Output the (X, Y) coordinate of the center of the cell containing the given text.  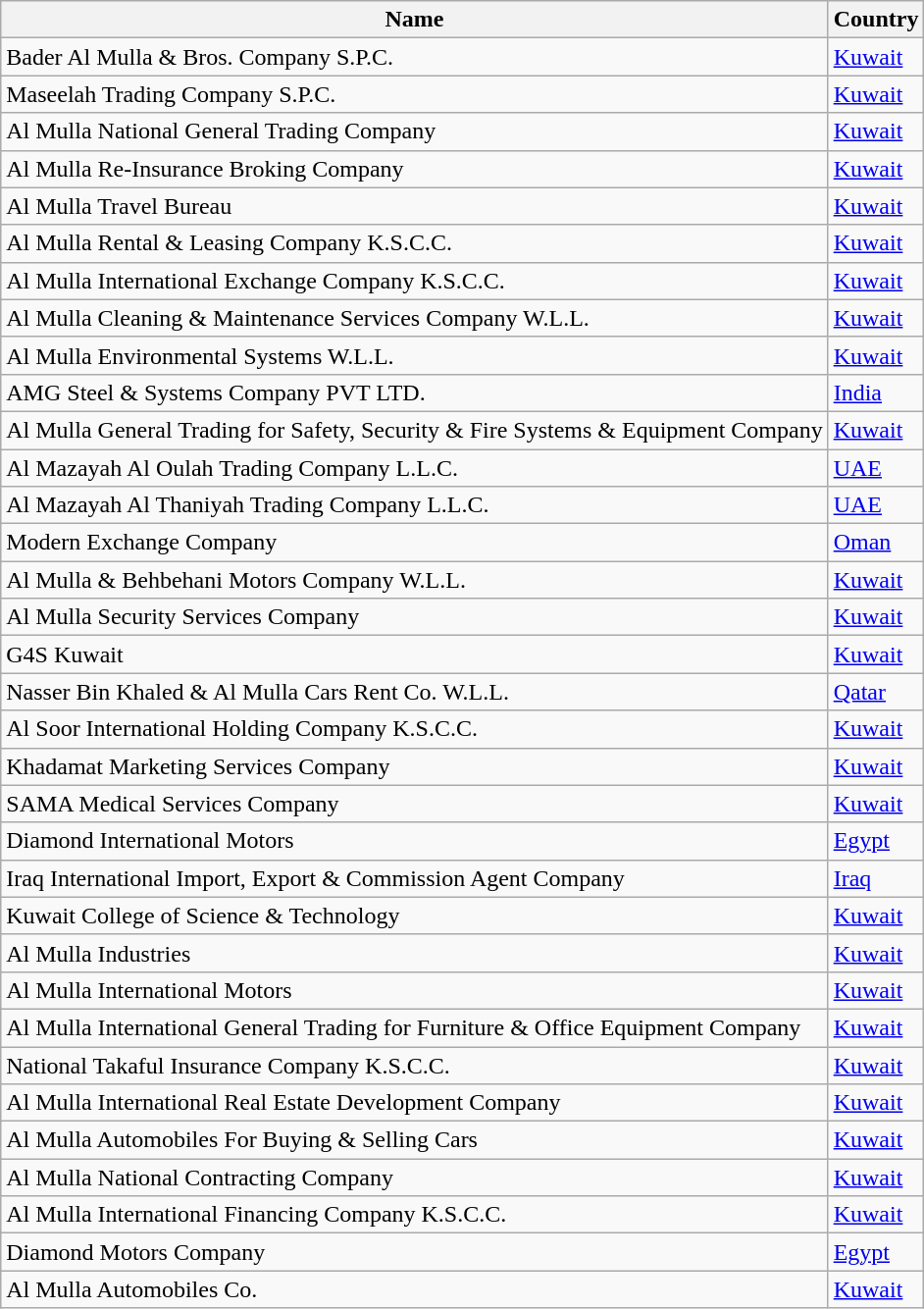
Al Mulla International Motors (414, 990)
Al Mulla General Trading for Safety, Security & Fire Systems & Equipment Company (414, 430)
Al Mulla Automobiles For Buying & Selling Cars (414, 1140)
Al Mulla International Exchange Company K.S.C.C. (414, 281)
Country (876, 20)
Al Mazayah Al Thaniyah Trading Company L.L.C. (414, 505)
Al Mulla International General Trading for Furniture & Office Equipment Company (414, 1027)
Modern Exchange Company (414, 543)
Bader Al Mulla & Bros. Company S.P.C. (414, 57)
National Takaful Insurance Company K.S.C.C. (414, 1065)
Al Mulla Rental & Leasing Company K.S.C.C. (414, 243)
SAMA Medical Services Company (414, 804)
Name (414, 20)
Khadamat Marketing Services Company (414, 766)
India (876, 393)
Iraq (876, 878)
Maseelah Trading Company S.P.C. (414, 94)
Nasser Bin Khaled & Al Mulla Cars Rent Co. W.L.L. (414, 692)
Al Mazayah Al Oulah Trading Company L.L.C. (414, 468)
Al Mulla International Financing Company K.S.C.C. (414, 1215)
Al Mulla Industries (414, 953)
Iraq International Import, Export & Commission Agent Company (414, 878)
Al Soor International Holding Company K.S.C.C. (414, 729)
Diamond International Motors (414, 841)
Al Mulla Cleaning & Maintenance Services Company W.L.L. (414, 318)
AMG Steel & Systems Company PVT LTD. (414, 393)
Al Mulla National Contracting Company (414, 1178)
Al Mulla & Behbehani Motors Company W.L.L. (414, 580)
G4S Kuwait (414, 654)
Diamond Motors Company (414, 1252)
Al Mulla Security Services Company (414, 617)
Al Mulla Re-Insurance Broking Company (414, 169)
Al Mulla Environmental Systems W.L.L. (414, 355)
Oman (876, 543)
Qatar (876, 692)
Al Mulla International Real Estate Development Company (414, 1103)
Al Mulla Travel Bureau (414, 206)
Kuwait College of Science & Technology (414, 916)
Al Mulla Automobiles Co. (414, 1289)
Al Mulla National General Trading Company (414, 131)
